Scan for the cell matching the given text and deliver its (X, Y) coordinate at center. 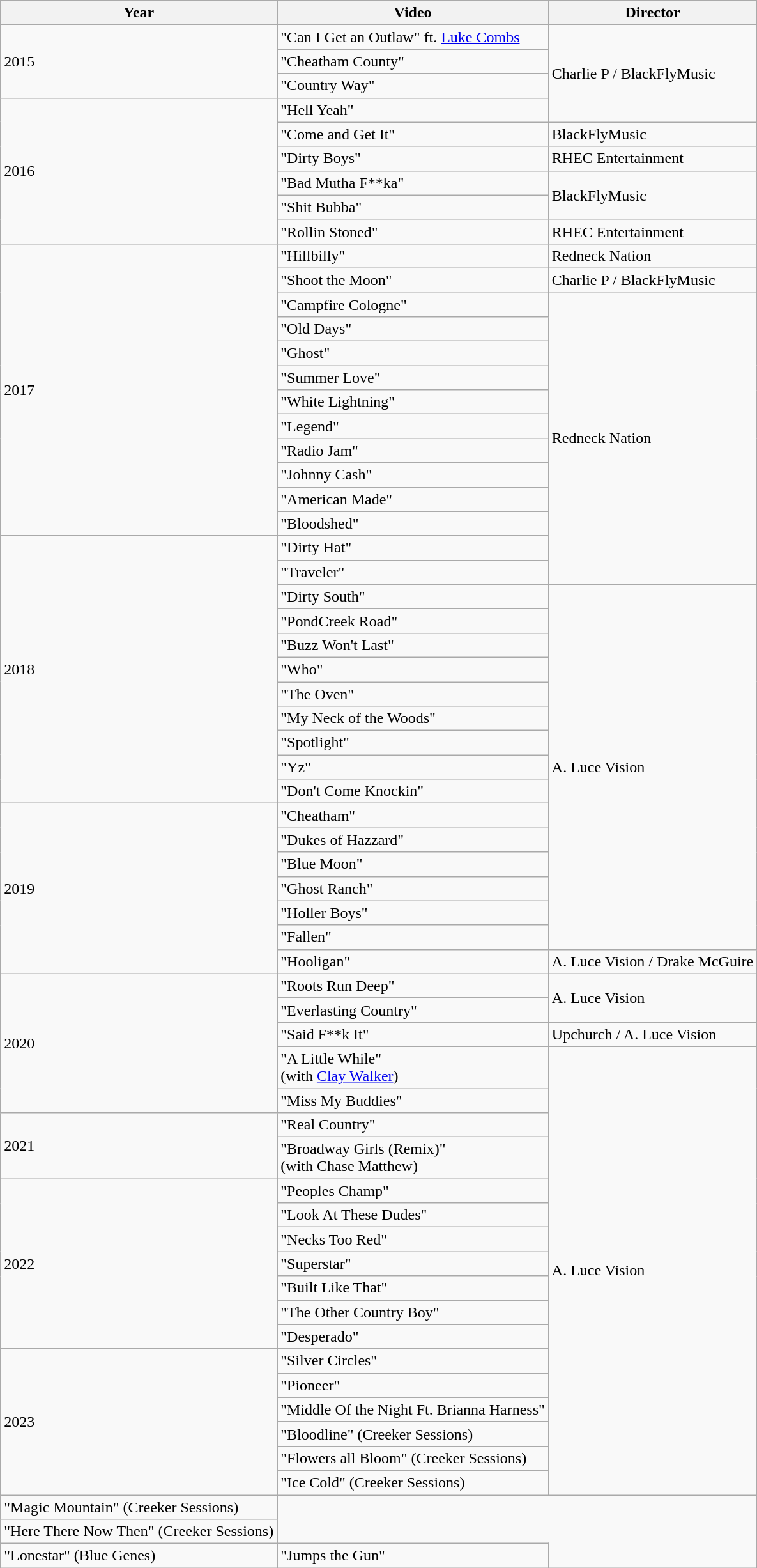
"Jumps the Gun" (413, 1556)
"Here There Now Then" (Creeker Sessions) (139, 1532)
2021 (139, 1145)
"American Made" (413, 499)
"Shoot the Moon" (413, 280)
"Bloodshed" (413, 524)
"Old Days" (413, 329)
"Lonestar" (Blue Genes) (139, 1556)
"Radio Jam" (413, 451)
"Cheatham" (413, 816)
"The Other Country Boy" (413, 1312)
"Blue Moon" (413, 864)
"The Oven" (413, 694)
"Campfire Cologne" (413, 305)
2017 (139, 390)
"Hillbilly" (413, 256)
2018 (139, 670)
"Come and Get It" (413, 134)
"Pioneer" (413, 1385)
"Said F**k It" (413, 1034)
"Look At These Dudes" (413, 1215)
"Dirty Boys" (413, 159)
2022 (139, 1264)
"Broadway Girls (Remix)"(with Chase Matthew) (413, 1158)
Year (139, 13)
"Silver Circles" (413, 1361)
"Dirty South" (413, 596)
2020 (139, 1043)
"Shit Bubba" (413, 207)
"Desperado" (413, 1337)
2015 (139, 61)
"Middle Of the Night Ft. Brianna Harness" (413, 1409)
2019 (139, 889)
"Ghost" (413, 353)
"Can I Get an Outlaw" ft. Luke Combs (413, 37)
"Bad Mutha F**ka" (413, 183)
"Traveler" (413, 572)
Video (413, 13)
"Peoples Champ" (413, 1191)
"Cheatham County" (413, 61)
"Dukes of Hazzard" (413, 840)
"Rollin Stoned" (413, 231)
"Who" (413, 669)
"Holler Boys" (413, 913)
2016 (139, 171)
"Necks Too Red" (413, 1239)
"PondCreek Road" (413, 621)
"Real Country" (413, 1125)
"White Lightning" (413, 402)
"My Neck of the Woods" (413, 718)
"Ghost Ranch" (413, 889)
"Hooligan" (413, 961)
"Hell Yeah" (413, 110)
"Fallen" (413, 937)
2023 (139, 1422)
"Yz" (413, 767)
"Magic Mountain" (Creeker Sessions) (139, 1507)
"Dirty Hat" (413, 548)
"Bloodline" (Creeker Sessions) (413, 1434)
"Don't Come Knockin" (413, 791)
"Superstar" (413, 1264)
Director (652, 13)
"Miss My Buddies" (413, 1100)
"Legend" (413, 426)
"Ice Cold" (Creeker Sessions) (413, 1482)
Upchurch / A. Luce Vision (652, 1034)
"Spotlight" (413, 743)
"A Little While"(with Clay Walker) (413, 1067)
"Buzz Won't Last" (413, 645)
"Roots Run Deep" (413, 986)
A. Luce Vision / Drake McGuire (652, 961)
"Flowers all Bloom" (Creeker Sessions) (413, 1458)
"Country Way" (413, 86)
"Summer Love" (413, 378)
"Johnny Cash" (413, 475)
"Everlasting Country" (413, 1010)
"Built Like That" (413, 1288)
